Locate the cell with the specified text and output its [x, y] center coordinate. 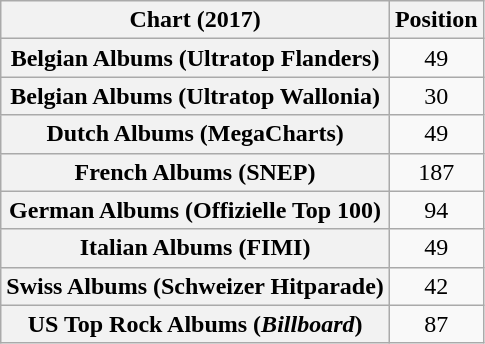
94 [436, 210]
Swiss Albums (Schweizer Hitparade) [196, 286]
Belgian Albums (Ultratop Wallonia) [196, 96]
Belgian Albums (Ultratop Flanders) [196, 58]
87 [436, 324]
Dutch Albums (MegaCharts) [196, 134]
Chart (2017) [196, 20]
US Top Rock Albums (Billboard) [196, 324]
Italian Albums (FIMI) [196, 248]
30 [436, 96]
42 [436, 286]
French Albums (SNEP) [196, 172]
German Albums (Offizielle Top 100) [196, 210]
187 [436, 172]
Position [436, 20]
